Detect which cell encompasses the target text, then output its (x, y) center coordinate. 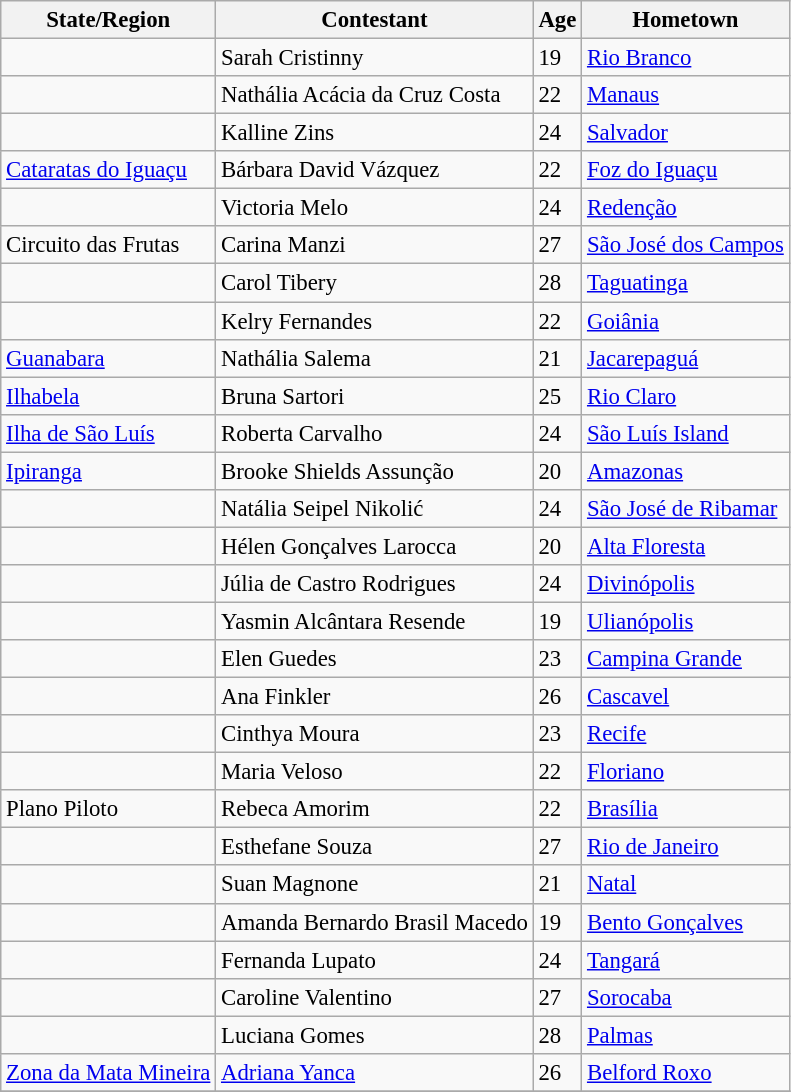
Roberta Carvalho (374, 433)
Suan Magnone (374, 885)
Contestant (374, 20)
Ana Finkler (374, 697)
Taguatinga (686, 283)
Yasmin Alcântara Resende (374, 621)
Jacarepaguá (686, 358)
Ulianópolis (686, 621)
Bento Gonçalves (686, 922)
Kelry Fernandes (374, 321)
Cinthya Moura (374, 734)
Caroline Valentino (374, 997)
Bruna Sartori (374, 396)
Campina Grande (686, 659)
Goiânia (686, 321)
Age (558, 20)
Adriana Yanca (374, 1073)
São José dos Campos (686, 245)
Brooke Shields Assunção (374, 471)
Belford Roxo (686, 1073)
Fernanda Lupato (374, 960)
São Luís Island (686, 433)
São José de Ribamar (686, 509)
Recife (686, 734)
Zona da Mata Mineira (108, 1073)
Ilha de São Luís (108, 433)
Floriano (686, 772)
Rio Branco (686, 58)
25 (558, 396)
Nathália Salema (374, 358)
Salvador (686, 133)
Foz do Iguaçu (686, 170)
Nathália Acácia da Cruz Costa (374, 95)
Ipiranga (108, 471)
Júlia de Castro Rodrigues (374, 584)
Esthefane Souza (374, 847)
Hélen Gonçalves Larocca (374, 546)
Maria Veloso (374, 772)
Amazonas (686, 471)
Cascavel (686, 697)
Hometown (686, 20)
Sorocaba (686, 997)
Carina Manzi (374, 245)
Amanda Bernardo Brasil Macedo (374, 922)
Rio Claro (686, 396)
Victoria Melo (374, 208)
Sarah Cristinny (374, 58)
Kalline Zins (374, 133)
Alta Floresta (686, 546)
Rebeca Amorim (374, 809)
Manaus (686, 95)
Natália Seipel Nikolić (374, 509)
Ilhabela (108, 396)
Bárbara David Vázquez (374, 170)
Palmas (686, 1035)
Tangará (686, 960)
Cataratas do Iguaçu (108, 170)
Elen Guedes (374, 659)
Redenção (686, 208)
Divinópolis (686, 584)
State/Region (108, 20)
Plano Piloto (108, 809)
Rio de Janeiro (686, 847)
Luciana Gomes (374, 1035)
Natal (686, 885)
Guanabara (108, 358)
Circuito das Frutas (108, 245)
Carol Tibery (374, 283)
Brasília (686, 809)
